Find where the given text appears and provide that cell's center as [X, Y] coordinate. 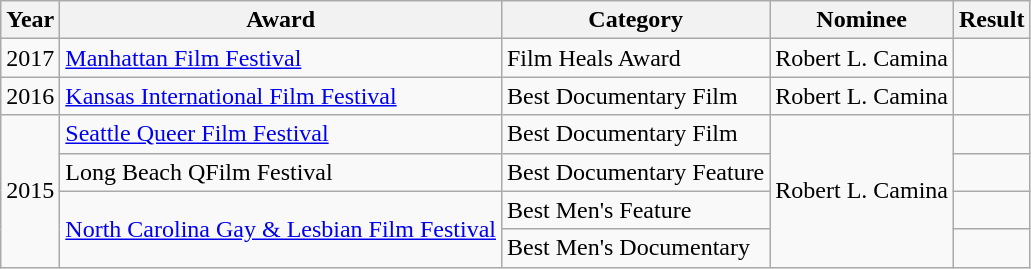
Kansas International Film Festival [281, 96]
Result [992, 20]
2015 [30, 191]
Best Men's Documentary [635, 248]
2016 [30, 96]
North Carolina Gay & Lesbian Film Festival [281, 229]
Best Men's Feature [635, 210]
Seattle Queer Film Festival [281, 134]
Award [281, 20]
Nominee [862, 20]
Film Heals Award [635, 58]
Long Beach QFilm Festival [281, 172]
Category [635, 20]
Best Documentary Feature [635, 172]
Year [30, 20]
Manhattan Film Festival [281, 58]
2017 [30, 58]
